Return (x, y) of the center of cell containing provided text 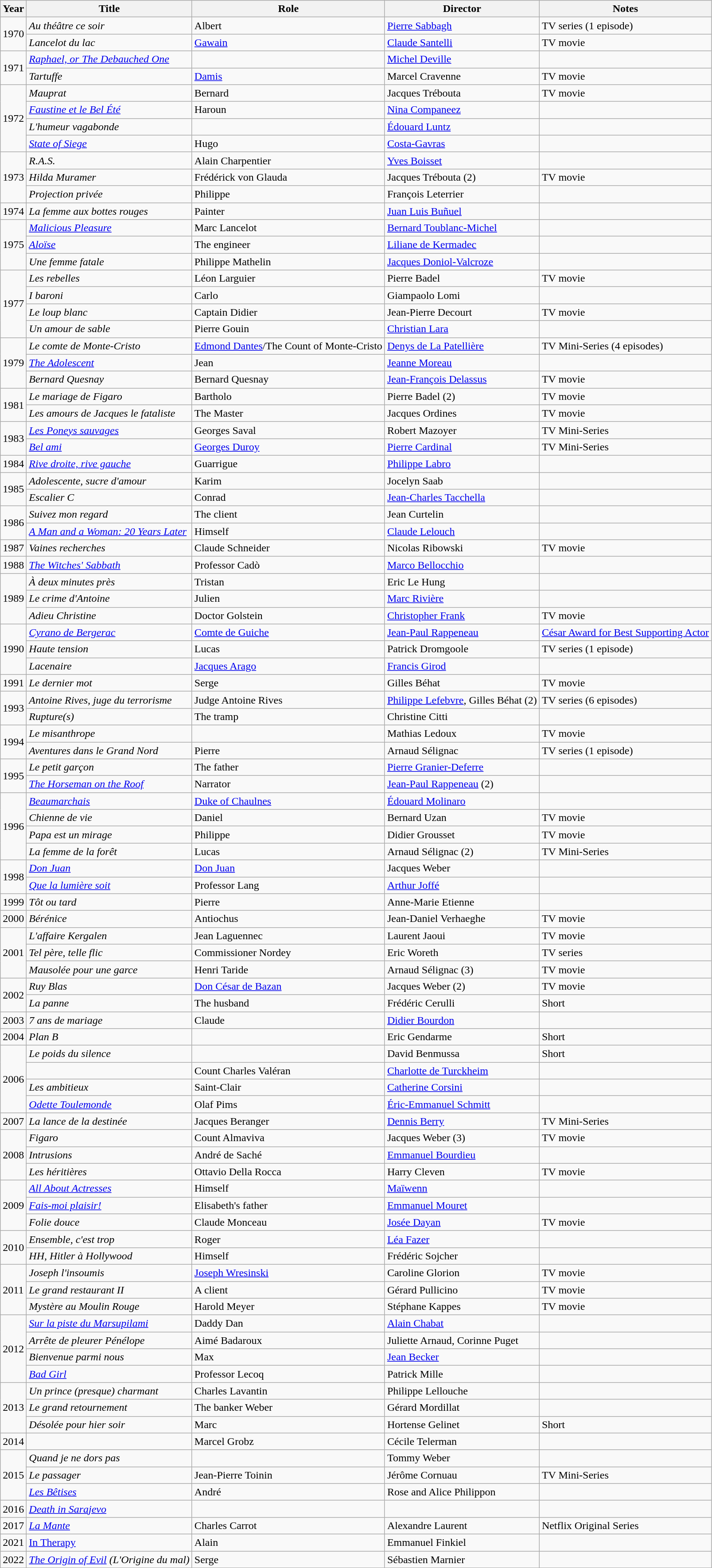
2000 (13, 919)
The engineer (288, 245)
1983 (13, 438)
Gérard Pullicino (462, 1290)
Léon Larguier (288, 279)
La femme aux bottes rouges (109, 211)
Caroline Glorion (462, 1273)
In Therapy (109, 1542)
All About Actresses (109, 1189)
Les ambitieux (109, 1088)
Anne-Marie Etienne (462, 902)
Adieu Christine (109, 616)
Gérard Mordillat (462, 1408)
Folie douce (109, 1222)
Jeanne Moreau (462, 363)
Rive droite, rive gauche (109, 464)
Le petit garçon (109, 767)
Hilda Muramer (109, 177)
Laurent Jaoui (462, 936)
Ruy Blas (109, 986)
A client (288, 1290)
Odette Toulemonde (109, 1104)
Au théâtre ce soir (109, 26)
Maïwenn (462, 1189)
Jacques Trébouta (462, 93)
Julien (288, 599)
Aventures dans le Grand Nord (109, 751)
Christian Lara (462, 329)
Ensemble, c'est trop (109, 1239)
Rose and Alice Philippon (462, 1492)
2013 (13, 1408)
The husband (288, 1003)
Antiochus (288, 919)
Aloïse (109, 245)
Albert (288, 26)
Plan B (109, 1037)
Saint-Clair (288, 1088)
The tramp (288, 716)
Daniel (288, 818)
Le grand retournement (109, 1408)
Les rebelles (109, 279)
L'affaire Kergalen (109, 936)
Josée Dayan (462, 1222)
2011 (13, 1289)
2007 (13, 1121)
2015 (13, 1475)
I baroni (109, 295)
Frédéric Sojcher (462, 1256)
Christopher Frank (462, 616)
Ottavio Della Rocca (288, 1172)
Bérénice (109, 919)
Les amours de Jacques le fataliste (109, 413)
Bienvenue parmi nous (109, 1357)
Count Almaviva (288, 1138)
Professor Cadò (288, 565)
Robert Mazoyer (462, 430)
TV series (6 episodes) (625, 700)
Painter (288, 211)
David Benmussa (462, 1054)
Gawain (288, 43)
Mausolée pour une garce (109, 969)
1974 (13, 211)
Le misanthrope (109, 733)
Vaines recherches (109, 548)
Claude Santelli (462, 43)
Commissioner Nordey (288, 952)
TV Mini-Series (4 episodes) (625, 346)
1990 (13, 649)
1971 (13, 68)
Malicious Pleasure (109, 228)
Joseph Wresinski (288, 1273)
Henri Taride (288, 969)
Jean-François Delassus (462, 379)
Jean-Pierre Toinin (288, 1475)
Georges Saval (288, 430)
1985 (13, 489)
Projection privée (109, 194)
Death in Sarajevo (109, 1509)
Francis Girod (462, 666)
Jacques Trébouta (2) (462, 177)
Netflix Original Series (625, 1525)
Pierre Sabbagh (462, 26)
Édouard Molinaro (462, 801)
Aimé Badaroux (288, 1340)
Nicolas Ribowski (462, 548)
1981 (13, 405)
1993 (13, 708)
Max (288, 1357)
Hugo (288, 143)
The Witches' Sabbath (109, 565)
Le comte de Monte-Cristo (109, 346)
Un prince (presque) charmant (109, 1391)
A Man and a Woman: 20 Years Later (109, 531)
Pierre Badel (2) (462, 396)
Professor Lecoq (288, 1374)
Tel père, telle flic (109, 952)
Guarrigue (288, 464)
Raphael, or The Debauched One (109, 59)
Marc Lancelot (288, 228)
The Adolescent (109, 363)
Didier Grousset (462, 835)
Philippe Lellouche (462, 1391)
Edmond Dantes/The Count of Monte-Cristo (288, 346)
HH, Hitler à Hollywood (109, 1256)
Title (109, 9)
Didier Bourdon (462, 1020)
Marcel Cravenne (462, 76)
1972 (13, 118)
Notes (625, 9)
Jacques Weber (3) (462, 1138)
Jérôme Cornuau (462, 1475)
Claude (288, 1020)
Pierre Cardinal (462, 447)
Jacques Weber (2) (462, 986)
1986 (13, 523)
1988 (13, 565)
2006 (13, 1079)
Figaro (109, 1138)
TV series (625, 952)
Une femme fatale (109, 262)
Édouard Luntz (462, 127)
Rupture(s) (109, 716)
Emmanuel Bourdieu (462, 1155)
La lance de la destinée (109, 1121)
Claude Schneider (288, 548)
Christine Citti (462, 716)
State of Siege (109, 143)
Role (288, 9)
Harold Meyer (288, 1307)
Eric Le Hung (462, 582)
The Master (288, 413)
Nina Companeez (462, 110)
Emmanuel Finkiel (462, 1542)
2002 (13, 995)
Marc Rivière (462, 599)
Tôt ou tard (109, 902)
Philippe Labro (462, 464)
Jean (288, 363)
Bernard Uzan (462, 818)
Hortense Gelinet (462, 1425)
Fais-moi plaisir! (109, 1205)
La panne (109, 1003)
Jean Laguennec (288, 936)
2004 (13, 1037)
The banker Weber (288, 1408)
Alain (288, 1542)
The Horseman on the Roof (109, 784)
Claude Lelouch (462, 531)
Bad Girl (109, 1374)
Giampaolo Lomi (462, 295)
The father (288, 767)
2014 (13, 1441)
Don César de Bazan (288, 986)
1994 (13, 742)
1996 (13, 826)
Alain Charpentier (288, 160)
2010 (13, 1247)
Mystère au Moulin Rouge (109, 1307)
Jacques Ordines (462, 413)
Carlo (288, 295)
Bartholo (288, 396)
Elisabeth's father (288, 1205)
Le passager (109, 1475)
Liliane de Kermadec (462, 245)
1991 (13, 683)
La Mante (109, 1525)
Jean Curtelin (462, 515)
L'humeur vagabonde (109, 127)
Gilles Béhat (462, 683)
Comte de Guiche (288, 632)
Papa est un mirage (109, 835)
1975 (13, 245)
Narrator (288, 784)
Denys de La Patellière (462, 346)
Frédérick von Glauda (288, 177)
1973 (13, 177)
2022 (13, 1559)
Captain Didier (288, 312)
Éric-Emmanuel Schmitt (462, 1104)
2008 (13, 1155)
Désolée pour hier soir (109, 1425)
Claude Monceau (288, 1222)
Philippe Lefebvre, Gilles Béhat (2) (462, 700)
1995 (13, 776)
2021 (13, 1542)
Charles Lavantin (288, 1391)
Marc (288, 1425)
Conrad (288, 498)
À deux minutes près (109, 582)
1998 (13, 877)
Les Bêtises (109, 1492)
R.A.S. (109, 160)
Harry Cleven (462, 1172)
Mauprat (109, 93)
Dennis Berry (462, 1121)
Catherine Corsini (462, 1088)
Tristan (288, 582)
Arnaud Sélignac (2) (462, 852)
André de Saché (288, 1155)
Jacques Beranger (288, 1121)
François Leterrier (462, 194)
Daddy Dan (288, 1324)
Sébastien Marnier (462, 1559)
Les héritières (109, 1172)
Karim (288, 480)
1999 (13, 902)
Arnaud Sélignac (3) (462, 969)
Adolescente, sucre d'amour (109, 480)
Le poids du silence (109, 1054)
2017 (13, 1525)
1977 (13, 304)
1979 (13, 363)
Jean-Daniel Verhaeghe (462, 919)
Roger (288, 1239)
Les Poneys sauvages (109, 430)
Yves Boisset (462, 160)
Un amour de sable (109, 329)
Arthur Joffé (462, 885)
Jean-Paul Rappeneau (2) (462, 784)
Juan Luis Buñuel (462, 211)
2012 (13, 1349)
Philippe Mathelin (288, 262)
Suivez mon regard (109, 515)
Marcel Grobz (288, 1441)
Bernard (288, 93)
André (288, 1492)
1987 (13, 548)
The client (288, 515)
Arnaud Sélignac (462, 751)
Jacques Arago (288, 666)
Jean Becker (462, 1357)
La femme de la forêt (109, 852)
Jean-Charles Tacchella (462, 498)
Antoine Rives, juge du terrorisme (109, 700)
César Award for Best Supporting Actor (625, 632)
2009 (13, 1205)
Stéphane Kappes (462, 1307)
Chienne de vie (109, 818)
2001 (13, 952)
Michel Deville (462, 59)
Jacques Doniol-Valcroze (462, 262)
Judge Antoine Rives (288, 700)
7 ans de mariage (109, 1020)
Quand je ne dors pas (109, 1458)
Arrête de pleurer Pénélope (109, 1340)
Patrick Mille (462, 1374)
Director (462, 9)
Le crime d'Antoine (109, 599)
Eric Gendarme (462, 1037)
Haroun (288, 110)
Haute tension (109, 649)
1984 (13, 464)
2016 (13, 1509)
Faustine et le Bel Été (109, 110)
Pierre Badel (462, 279)
Emmanuel Mouret (462, 1205)
Doctor Golstein (288, 616)
Frédéric Cerulli (462, 1003)
Charles Carrot (288, 1525)
Le dernier mot (109, 683)
Bel ami (109, 447)
Jocelyn Saab (462, 480)
Escalier C (109, 498)
Count Charles Valéran (288, 1071)
Le loup blanc (109, 312)
Year (13, 9)
Eric Woreth (462, 952)
Georges Duroy (288, 447)
Jean-Paul Rappeneau (462, 632)
Alexandre Laurent (462, 1525)
Jacques Weber (462, 868)
Léa Fazer (462, 1239)
Tartuffe (109, 76)
Olaf Pims (288, 1104)
Damis (288, 76)
1989 (13, 599)
Que la lumière soit (109, 885)
Juliette Arnaud, Corinne Puget (462, 1340)
Le mariage de Figaro (109, 396)
Cyrano de Bergerac (109, 632)
Cécile Telerman (462, 1441)
Patrick Dromgoole (462, 649)
Marco Bellocchio (462, 565)
Jean-Pierre Decourt (462, 312)
Lancelot du lac (109, 43)
Joseph l'insoumis (109, 1273)
Tommy Weber (462, 1458)
Mathias Ledoux (462, 733)
Sur la piste du Marsupilami (109, 1324)
Pierre Granier-Deferre (462, 767)
1970 (13, 34)
Alain Chabat (462, 1324)
Professor Lang (288, 885)
2003 (13, 1020)
Beaumarchais (109, 801)
Bernard Toublanc-Michel (462, 228)
Pierre Gouin (288, 329)
Intrusions (109, 1155)
The Origin of Evil (L'Origine du mal) (109, 1559)
Lacenaire (109, 666)
Duke of Chaulnes (288, 801)
Le grand restaurant II (109, 1290)
Costa-Gavras (462, 143)
Charlotte de Turckheim (462, 1071)
